Extract the [x, y] coordinate from the center of the cell holding the provided text.  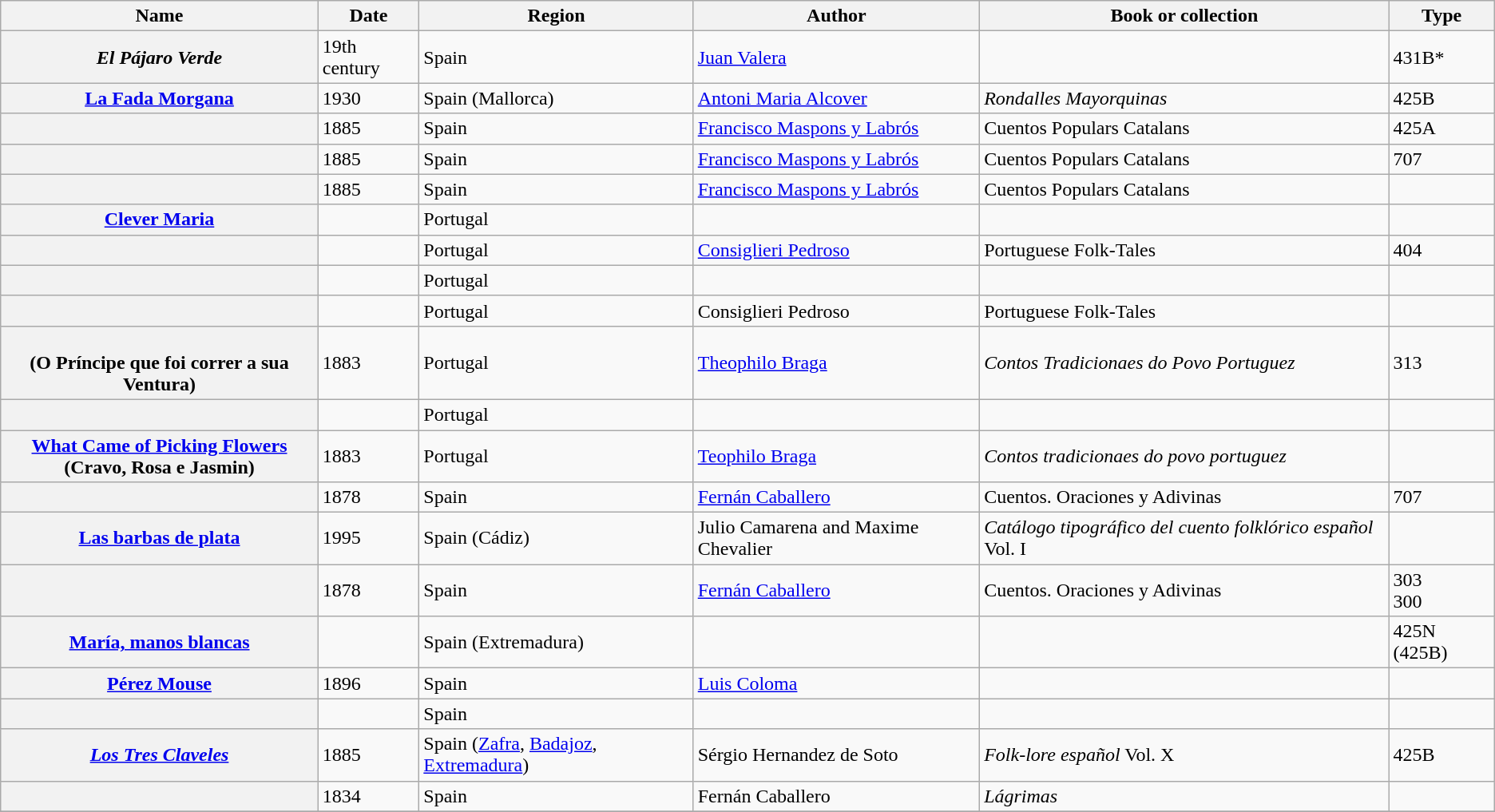
Pérez Mouse [160, 683]
Julio Camarena and Maxime Chevalier [836, 538]
1995 [369, 538]
Sérgio Hernandez de Soto [836, 755]
El Pájaro Verde [160, 57]
431B* [1441, 57]
1930 [369, 98]
Contos Tradicionaes do Povo Portuguez [1184, 362]
425A [1441, 129]
Type [1441, 16]
1896 [369, 683]
Spain (Zafra, Badajoz, Extremadura) [556, 755]
Date [369, 16]
Folk-lore español Vol. X [1184, 755]
What Came of Picking Flowers (Cravo, Rosa e Jasmin) [160, 455]
Rondalles Mayorquinas [1184, 98]
Name [160, 16]
Spain (Extremadura) [556, 642]
Los Tres Claveles [160, 755]
La Fada Morgana [160, 98]
Juan Valera [836, 57]
425N (425B) [1441, 642]
Contos tradicionaes do povo portuguez [1184, 455]
(O Príncipe que foi correr a sua Ventura) [160, 362]
Author [836, 16]
Clever Maria [160, 220]
Luis Coloma [836, 683]
Antoni Maria Alcover [836, 98]
19th century [369, 57]
313 [1441, 362]
Spain (Mallorca) [556, 98]
Region [556, 16]
1834 [369, 796]
303 300 [1441, 591]
Book or collection [1184, 16]
Theophilo Braga [836, 362]
404 [1441, 250]
Teophilo Braga [836, 455]
Lágrimas [1184, 796]
Spain (Cádiz) [556, 538]
Las barbas de plata [160, 538]
Catálogo tipográfico del cuento folklórico español Vol. I [1184, 538]
María, manos blancas [160, 642]
